Detect which cell encompasses the target text, then output its (X, Y) center coordinate. 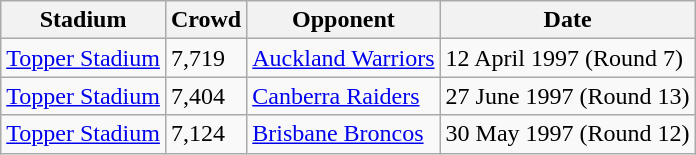
27 June 1997 (Round 13) (568, 96)
Opponent (344, 20)
7,124 (206, 134)
30 May 1997 (Round 12) (568, 134)
12 April 1997 (Round 7) (568, 58)
7,719 (206, 58)
Canberra Raiders (344, 96)
Date (568, 20)
7,404 (206, 96)
Crowd (206, 20)
Auckland Warriors (344, 58)
Brisbane Broncos (344, 134)
Stadium (84, 20)
